Determine the (X, Y) coordinate at the center of the cell enclosing the given text.  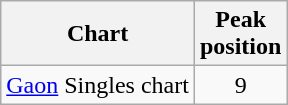
Chart (98, 34)
9 (240, 85)
Peakposition (240, 34)
Gaon Singles chart (98, 85)
